Identify which cell holds the provided text, then report its (X, Y) central coordinate. 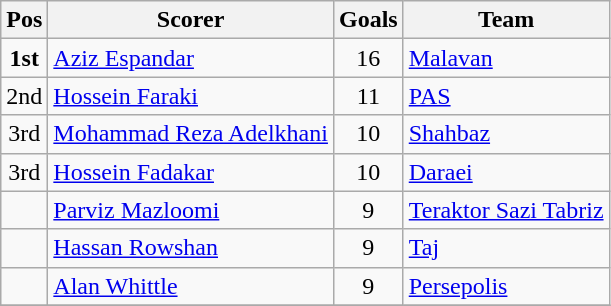
Alan Whittle (191, 286)
11 (368, 96)
Persepolis (506, 286)
1st (24, 58)
16 (368, 58)
2nd (24, 96)
PAS (506, 96)
Teraktor Sazi Tabriz (506, 210)
Goals (368, 20)
Hossein Faraki (191, 96)
Aziz Espandar (191, 58)
Scorer (191, 20)
Taj (506, 248)
Parviz Mazloomi (191, 210)
Pos (24, 20)
Shahbaz (506, 134)
Malavan (506, 58)
Hossein Fadakar (191, 172)
Mohammad Reza Adelkhani (191, 134)
Daraei (506, 172)
Hassan Rowshan (191, 248)
Team (506, 20)
